Pinpoint the cell where the given text exists, returning its (X, Y) midpoint coordinate. 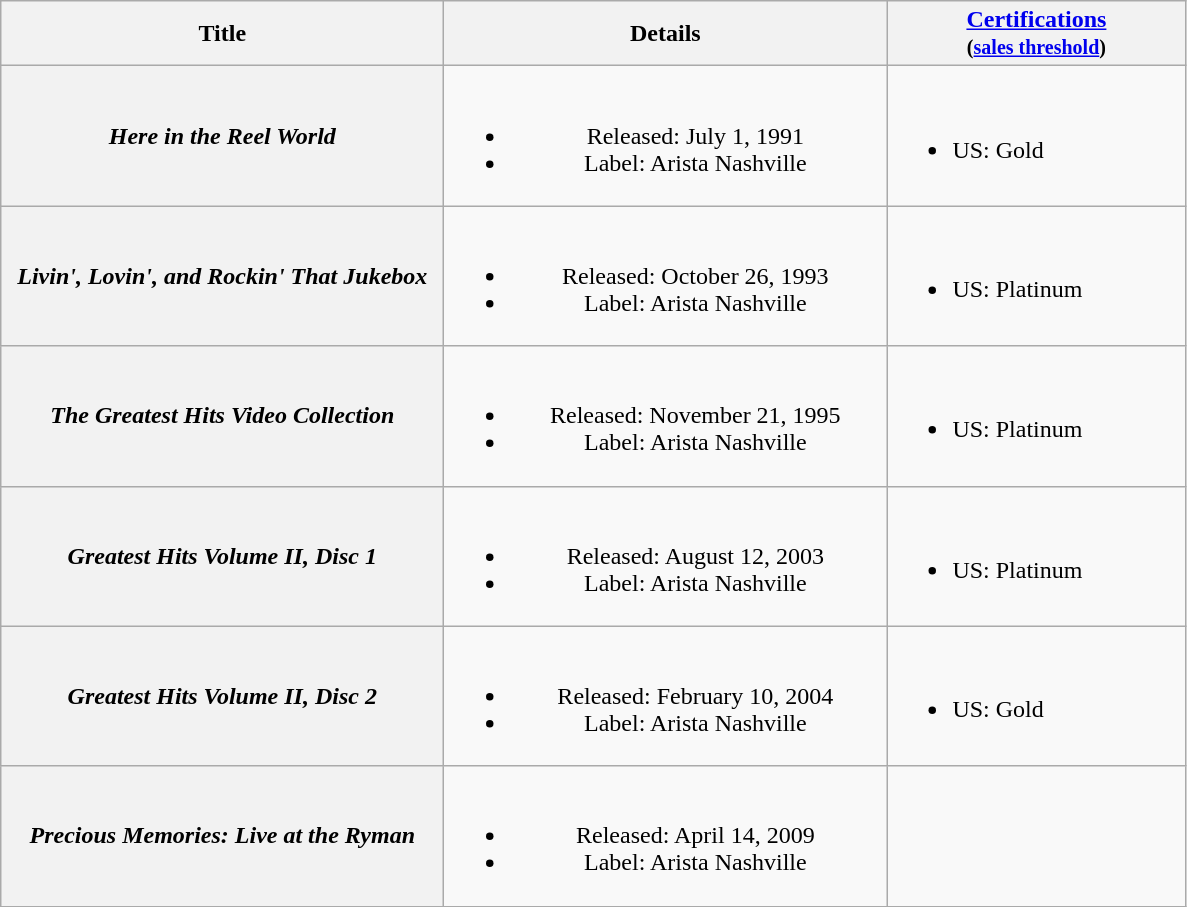
Greatest Hits Volume II, Disc 1 (222, 556)
The Greatest Hits Video Collection (222, 416)
Certifications(sales threshold) (1036, 34)
Released: August 12, 2003Label: Arista Nashville (666, 556)
Released: April 14, 2009Label: Arista Nashville (666, 836)
Released: February 10, 2004Label: Arista Nashville (666, 696)
Details (666, 34)
Livin', Lovin', and Rockin' That Jukebox (222, 276)
Released: October 26, 1993Label: Arista Nashville (666, 276)
Title (222, 34)
Released: July 1, 1991Label: Arista Nashville (666, 136)
Greatest Hits Volume II, Disc 2 (222, 696)
Released: November 21, 1995Label: Arista Nashville (666, 416)
Here in the Reel World (222, 136)
Precious Memories: Live at the Ryman (222, 836)
